From the cell containing the given text, extract its center point as (X, Y) coordinate. 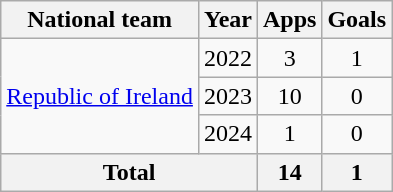
2022 (228, 58)
10 (289, 96)
Apps (289, 20)
Goals (357, 20)
14 (289, 172)
3 (289, 58)
2023 (228, 96)
2024 (228, 134)
Total (130, 172)
Year (228, 20)
Republic of Ireland (100, 96)
National team (100, 20)
